Determine the (x, y) coordinate at the center of the cell enclosing the given text.  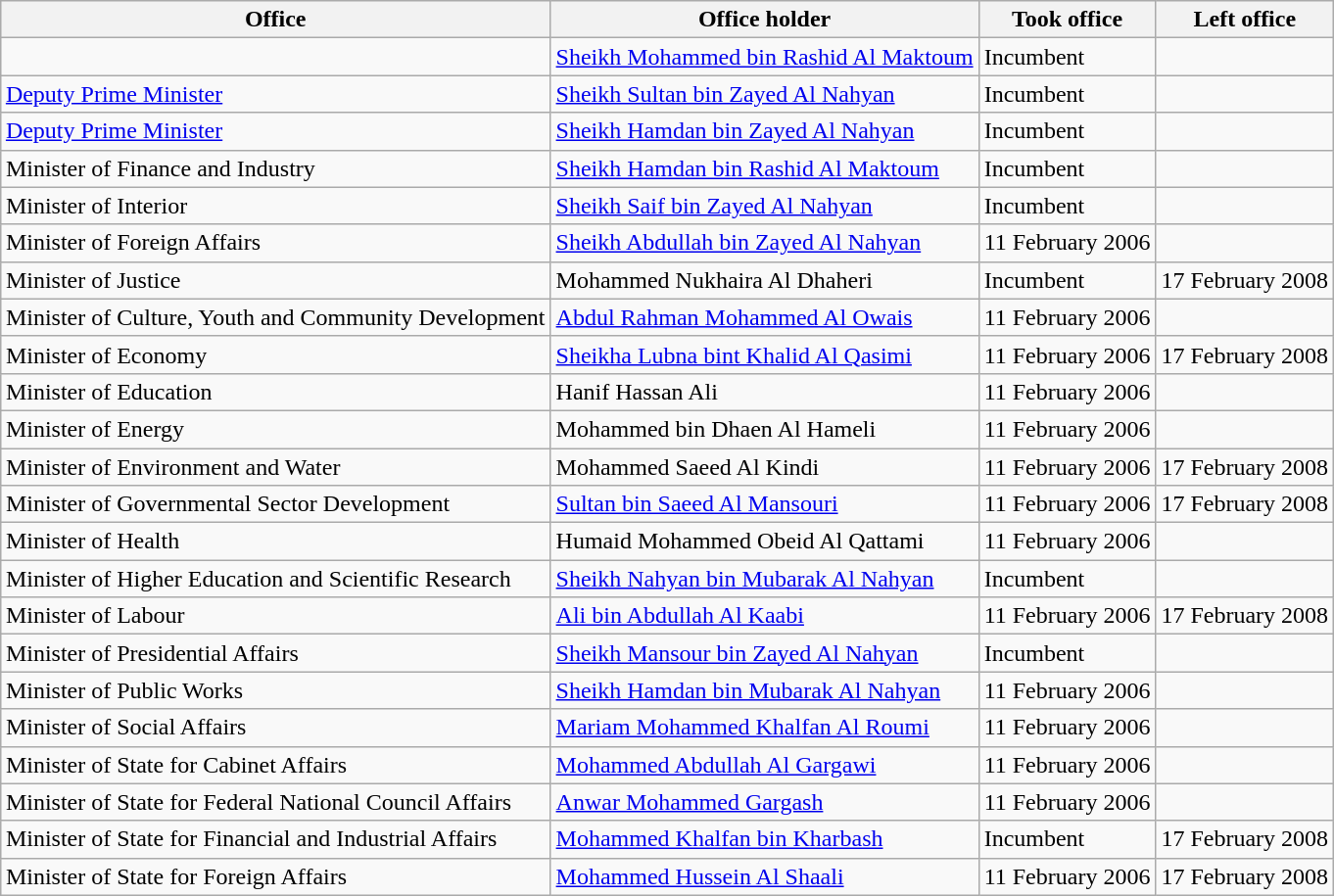
Sheikh Hamdan bin Rashid Al Maktoum (764, 168)
Anwar Mohammed Gargash (764, 802)
Sheikh Hamdan bin Zayed Al Nahyan (764, 131)
Minister of Energy (275, 429)
Sheikh Hamdan bin Mubarak Al Nahyan (764, 690)
Minister of Higher Education and Scientific Research (275, 579)
Minister of Finance and Industry (275, 168)
Sheikh Nahyan bin Mubarak Al Nahyan (764, 579)
Sheikha Lubna bint Khalid Al Qasimi (764, 354)
Sheikh Mansour bin Zayed Al Nahyan (764, 653)
Sheikh Sultan bin Zayed Al Nahyan (764, 94)
Hanif Hassan Ali (764, 392)
Minister of State for Foreign Affairs (275, 876)
Minister of Social Affairs (275, 728)
Took office (1068, 20)
Minister of State for Federal National Council Affairs (275, 802)
Abdul Rahman Mohammed Al Owais (764, 317)
Mohammed Khalfan bin Kharbash (764, 839)
Sultan bin Saeed Al Mansouri (764, 504)
Office holder (764, 20)
Minister of Culture, Youth and Community Development (275, 317)
Left office (1245, 20)
Minister of Governmental Sector Development (275, 504)
Sheikh Abdullah bin Zayed Al Nahyan (764, 243)
Minister of Interior (275, 206)
Minister of Public Works (275, 690)
Mohammed bin Dhaen Al Hameli (764, 429)
Mohammed Nukhaira Al Dhaheri (764, 280)
Mohammed Saeed Al Kindi (764, 467)
Sheikh Saif bin Zayed Al Nahyan (764, 206)
Humaid Mohammed Obeid Al Qattami (764, 542)
Sheikh Mohammed bin Rashid Al Maktoum (764, 57)
Minister of Economy (275, 354)
Minister of Health (275, 542)
Mohammed Hussein Al Shaali (764, 876)
Minister of State for Financial and Industrial Affairs (275, 839)
Minister of Justice (275, 280)
Minister of Education (275, 392)
Minister of State for Cabinet Affairs (275, 765)
Minister of Labour (275, 616)
Office (275, 20)
Minister of Foreign Affairs (275, 243)
Ali bin Abdullah Al Kaabi (764, 616)
Mohammed Abdullah Al Gargawi (764, 765)
Minister of Environment and Water (275, 467)
Minister of Presidential Affairs (275, 653)
Mariam Mohammed Khalfan Al Roumi (764, 728)
